Identify which cell holds the provided text, then report its [X, Y] central coordinate. 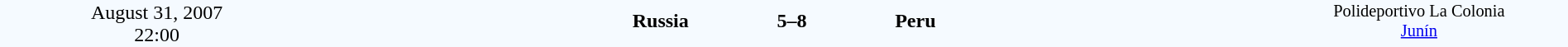
August 31, 200722:00 [157, 23]
Polideportivo La ColoniaJunín [1419, 23]
Russia [501, 21]
Peru [1082, 21]
5–8 [791, 21]
